Detect which cell encompasses the target text, then output its [X, Y] center coordinate. 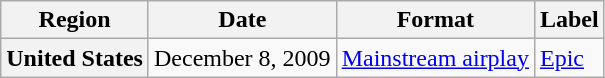
Epic [569, 58]
Date [242, 20]
Region [75, 20]
Label [569, 20]
United States [75, 58]
Format [435, 20]
Mainstream airplay [435, 58]
December 8, 2009 [242, 58]
